Pinpoint the cell where the given text exists, returning its (X, Y) midpoint coordinate. 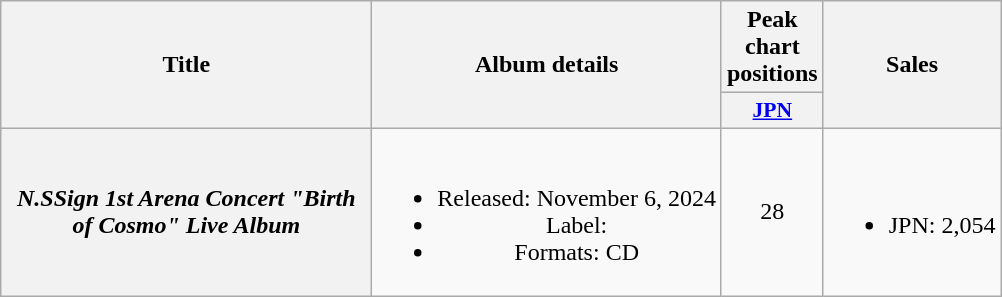
JPN (772, 111)
Title (186, 65)
N.SSign 1st Arena Concert "Birth of Cosmo" Live Album (186, 212)
Sales (912, 65)
Album details (547, 65)
Peak chart positions (772, 47)
28 (772, 212)
JPN: 2,054 (912, 212)
Released: November 6, 2024Label: Formats: CD (547, 212)
